Locate the cell with the specified text and output its (x, y) center coordinate. 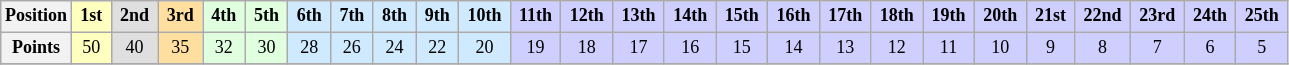
7 (1157, 48)
9th (438, 16)
26 (352, 48)
50 (91, 48)
6th (310, 16)
2nd (134, 16)
17 (639, 48)
20th (1000, 16)
13 (845, 48)
15 (742, 48)
10 (1000, 48)
22nd (1103, 16)
15th (742, 16)
8 (1103, 48)
22 (438, 48)
Position (36, 16)
7th (352, 16)
18th (897, 16)
5 (1262, 48)
4th (224, 16)
16th (794, 16)
12th (587, 16)
12 (897, 48)
9 (1050, 48)
21st (1050, 16)
17th (845, 16)
13th (639, 16)
19th (949, 16)
40 (134, 48)
Points (36, 48)
24th (1210, 16)
14 (794, 48)
25th (1262, 16)
35 (180, 48)
30 (266, 48)
8th (394, 16)
28 (310, 48)
5th (266, 16)
19 (536, 48)
10th (485, 16)
32 (224, 48)
11 (949, 48)
1st (91, 16)
23rd (1157, 16)
3rd (180, 16)
6 (1210, 48)
14th (690, 16)
20 (485, 48)
16 (690, 48)
11th (536, 16)
24 (394, 48)
18 (587, 48)
